Determine the [x, y] coordinate at the center of the cell enclosing the given text.  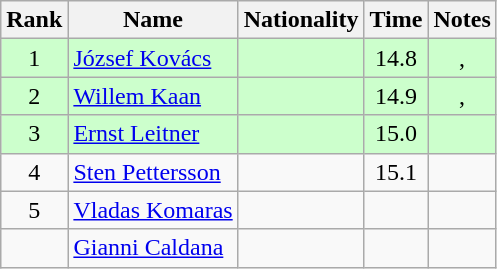
Sten Pettersson [153, 172]
Nationality [301, 20]
Ernst Leitner [153, 134]
Time [396, 20]
1 [34, 58]
Name [153, 20]
15.1 [396, 172]
Notes [462, 20]
Gianni Caldana [153, 248]
15.0 [396, 134]
Vladas Komaras [153, 210]
14.9 [396, 96]
3 [34, 134]
Willem Kaan [153, 96]
József Kovács [153, 58]
5 [34, 210]
14.8 [396, 58]
Rank [34, 20]
2 [34, 96]
4 [34, 172]
